For the text-containing cell, return its midpoint in [x, y] coordinate format. 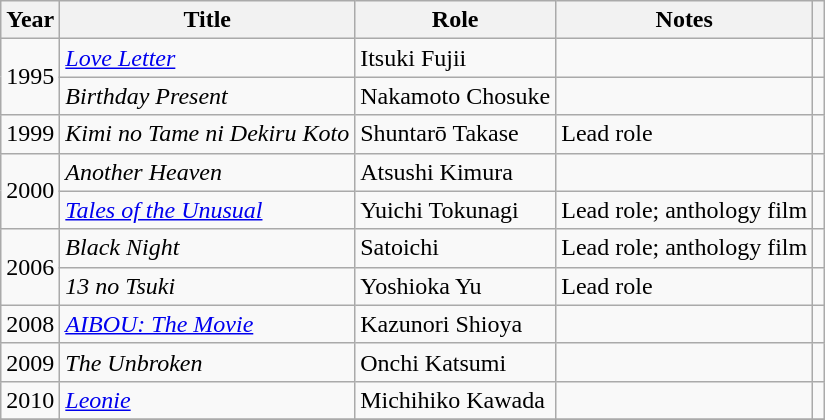
Another Heaven [208, 172]
1999 [30, 134]
Michihiko Kawada [456, 400]
Notes [684, 20]
13 no Tsuki [208, 286]
Onchi Katsumi [456, 362]
Yoshioka Yu [456, 286]
Birthday Present [208, 96]
Satoichi [456, 248]
The Unbroken [208, 362]
Love Letter [208, 58]
Tales of the Unusual [208, 210]
Title [208, 20]
Year [30, 20]
2000 [30, 191]
Kimi no Tame ni Dekiru Koto [208, 134]
Itsuki Fujii [456, 58]
Nakamoto Chosuke [456, 96]
2010 [30, 400]
Atsushi Kimura [456, 172]
Role [456, 20]
Shuntarō Takase [456, 134]
Kazunori Shioya [456, 324]
AIBOU: The Movie [208, 324]
Yuichi Tokunagi [456, 210]
Leonie [208, 400]
Black Night [208, 248]
2006 [30, 267]
2009 [30, 362]
2008 [30, 324]
1995 [30, 77]
